Provide the [x, y] coordinate of the cell's center where the given text is located.  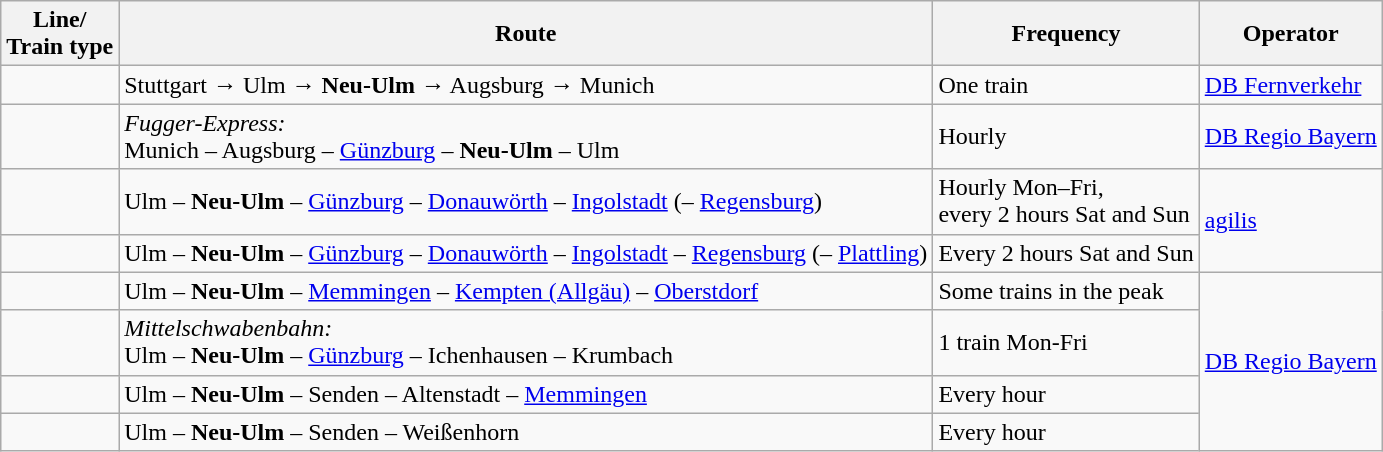
Hourly [1066, 136]
Ulm – Neu-Ulm – Günzburg – Donauwörth – Ingolstadt (– Regensburg) [526, 202]
Every 2 hours Sat and Sun [1066, 253]
Some trains in the peak [1066, 291]
Line/Train type [60, 34]
Ulm – Neu-Ulm – Senden – Weißenhorn [526, 432]
1 train Mon-Fri [1066, 342]
Operator [1290, 34]
Stuttgart → Ulm → Neu-Ulm → Augsburg → Munich [526, 85]
Fugger-Express:Munich – Augsburg – Günzburg – Neu-Ulm – Ulm [526, 136]
agilis [1290, 220]
Hourly Mon–Fri,every 2 hours Sat and Sun [1066, 202]
Ulm – Neu-Ulm – Senden – Altenstadt – Memmingen [526, 394]
Frequency [1066, 34]
Ulm – Neu-Ulm – Memmingen – Kempten (Allgäu) – Oberstdorf [526, 291]
Ulm – Neu-Ulm – Günzburg – Donauwörth – Ingolstadt – Regensburg (– Plattling) [526, 253]
DB Fernverkehr [1290, 85]
Route [526, 34]
Mittelschwabenbahn:Ulm – Neu-Ulm – Günzburg – Ichenhausen – Krumbach [526, 342]
One train [1066, 85]
